Output the (x, y) coordinate of the center of the cell containing the given text.  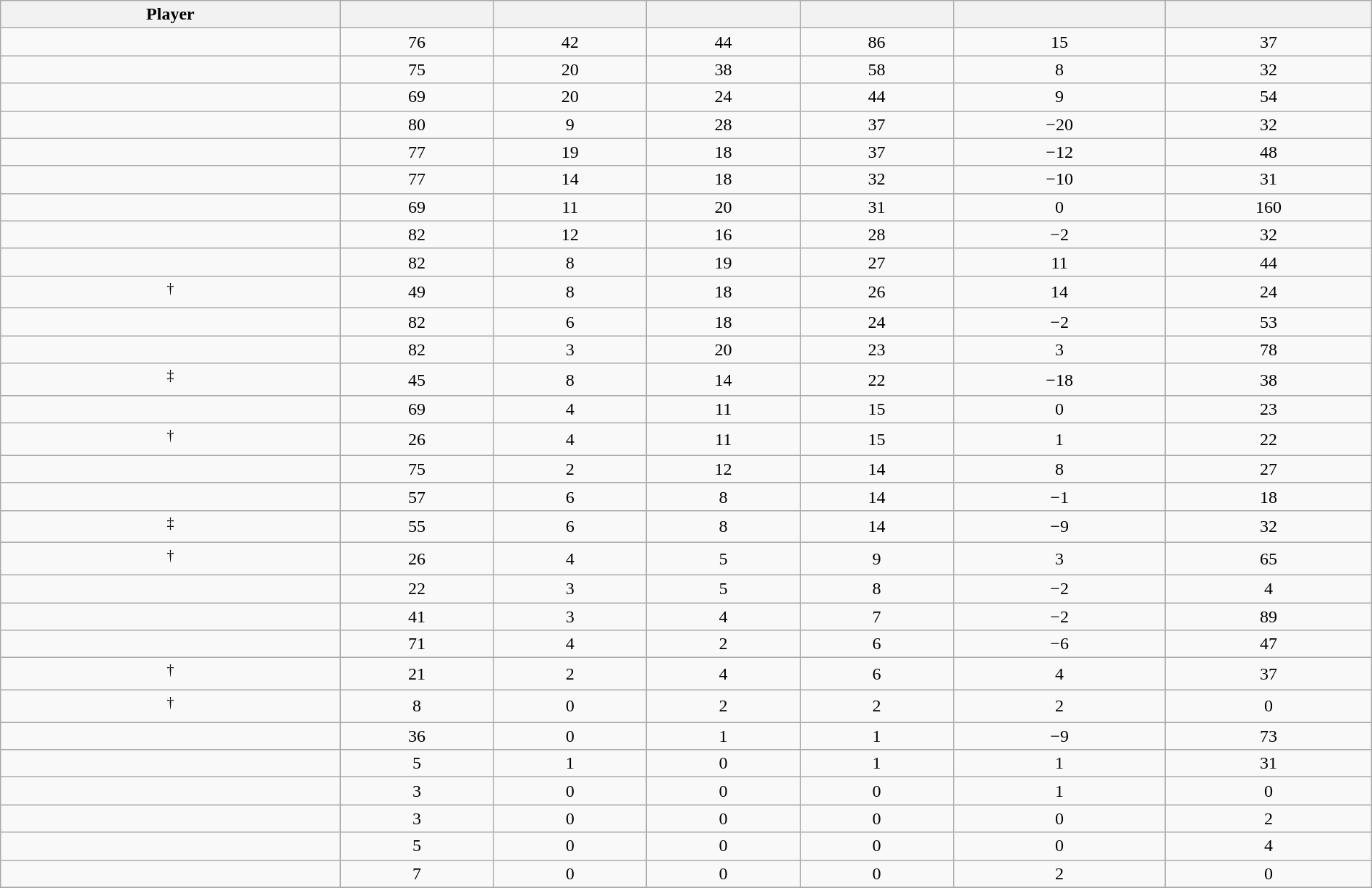
16 (724, 234)
78 (1269, 350)
80 (417, 124)
21 (417, 675)
55 (417, 527)
76 (417, 42)
58 (877, 69)
−6 (1059, 644)
73 (1269, 736)
160 (1269, 207)
86 (877, 42)
48 (1269, 152)
49 (417, 292)
36 (417, 736)
41 (417, 617)
89 (1269, 617)
45 (417, 379)
53 (1269, 322)
−10 (1059, 179)
42 (570, 42)
57 (417, 496)
65 (1269, 559)
−18 (1059, 379)
71 (417, 644)
−20 (1059, 124)
−1 (1059, 496)
47 (1269, 644)
Player (171, 14)
54 (1269, 97)
−12 (1059, 152)
